Detect which cell encompasses the target text, then output its [x, y] center coordinate. 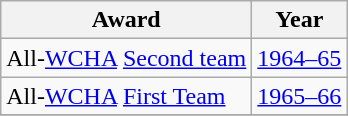
1965–66 [300, 96]
Award [126, 20]
All-WCHA Second team [126, 58]
All-WCHA First Team [126, 96]
1964–65 [300, 58]
Year [300, 20]
